From the cell containing the given text, extract its center point as [X, Y] coordinate. 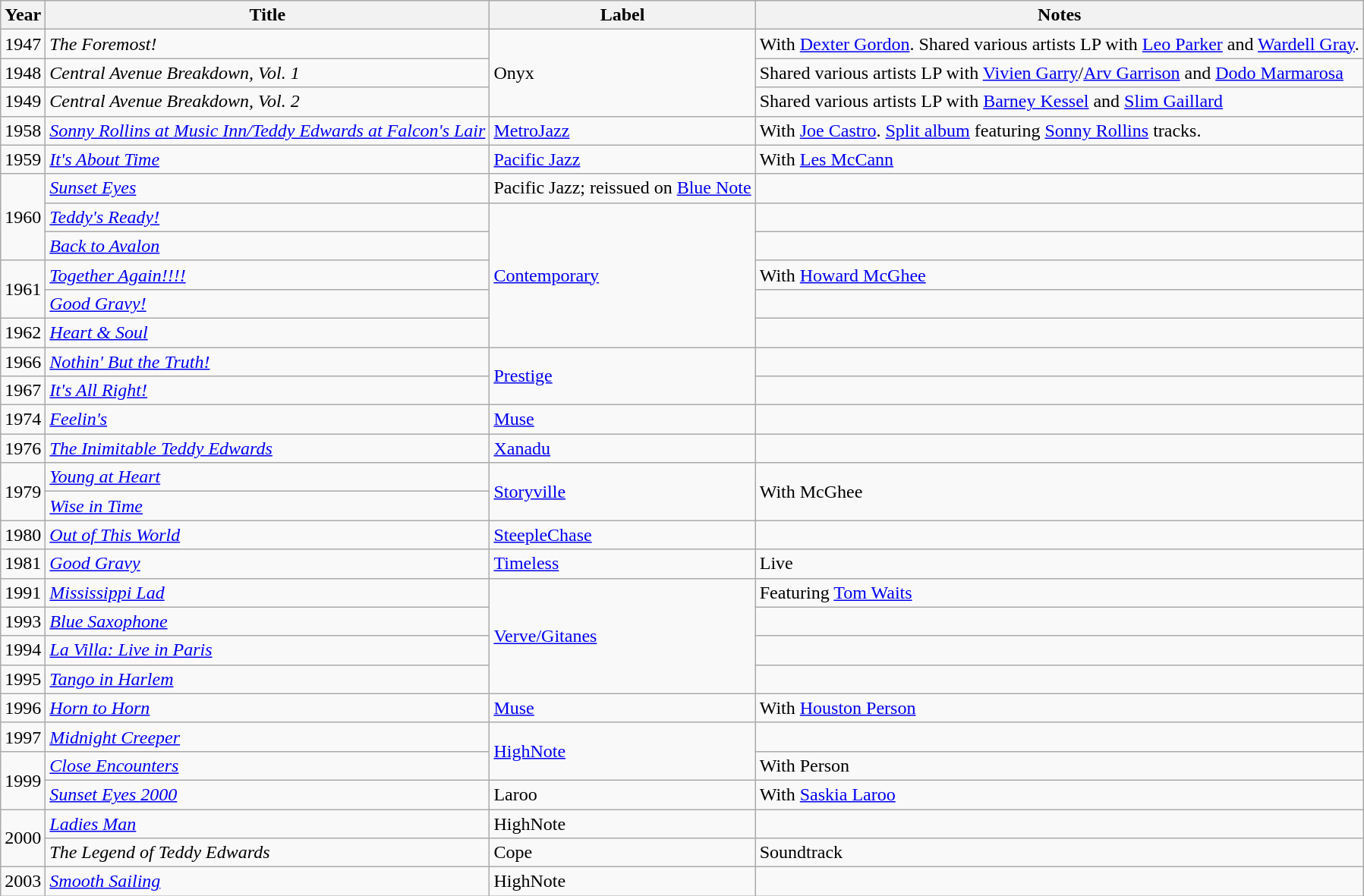
Year [23, 15]
Young at Heart [267, 477]
With Person [1060, 766]
It's All Right! [267, 391]
1966 [23, 362]
Pacific Jazz; reissued on Blue Note [622, 188]
1948 [23, 73]
With Saskia Laroo [1060, 794]
With Houston Person [1060, 708]
Teddy's Ready! [267, 217]
Soundtrack [1060, 853]
MetroJazz [622, 130]
Verve/Gitanes [622, 636]
Featuring Tom Waits [1060, 593]
1980 [23, 535]
Blue Saxophone [267, 621]
Sunset Eyes 2000 [267, 794]
2003 [23, 882]
Tango in Harlem [267, 679]
Good Gravy! [267, 303]
1960 [23, 217]
1976 [23, 448]
Midnight Creeper [267, 737]
With Dexter Gordon. Shared various artists LP with Leo Parker and Wardell Gray. [1060, 44]
SteepleChase [622, 535]
Feelin's [267, 420]
Back to Avalon [267, 246]
Central Avenue Breakdown, Vol. 2 [267, 102]
With McGhee [1060, 492]
1959 [23, 159]
Heart & Soul [267, 332]
1999 [23, 780]
Good Gravy [267, 564]
1991 [23, 593]
1996 [23, 708]
Nothin' But the Truth! [267, 362]
1949 [23, 102]
It's About Time [267, 159]
1981 [23, 564]
1967 [23, 391]
With Joe Castro. Split album featuring Sonny Rollins tracks. [1060, 130]
Out of This World [267, 535]
1947 [23, 44]
Smooth Sailing [267, 882]
Xanadu [622, 448]
Label [622, 15]
Wise in Time [267, 506]
Title [267, 15]
Sonny Rollins at Music Inn/Teddy Edwards at Falcon's Lair [267, 130]
Prestige [622, 376]
Pacific Jazz [622, 159]
Shared various artists LP with Vivien Garry/Arv Garrison and Dodo Marmarosa [1060, 73]
1995 [23, 679]
1993 [23, 621]
2000 [23, 838]
The Foremost! [267, 44]
Timeless [622, 564]
Shared various artists LP with Barney Kessel and Slim Gaillard [1060, 102]
Laroo [622, 794]
1962 [23, 332]
Live [1060, 564]
1979 [23, 492]
Mississippi Lad [267, 593]
With Les McCann [1060, 159]
Cope [622, 853]
1974 [23, 420]
Sunset Eyes [267, 188]
Horn to Horn [267, 708]
Close Encounters [267, 766]
1958 [23, 130]
Contemporary [622, 275]
Onyx [622, 73]
The Legend of Teddy Edwards [267, 853]
1961 [23, 289]
La Villa: Live in Paris [267, 650]
The Inimitable Teddy Edwards [267, 448]
Storyville [622, 492]
1994 [23, 650]
Ladies Man [267, 823]
Notes [1060, 15]
With Howard McGhee [1060, 275]
Central Avenue Breakdown, Vol. 1 [267, 73]
1997 [23, 737]
Together Again!!!! [267, 275]
